Output the [x, y] coordinate of the center of the cell containing the given text.  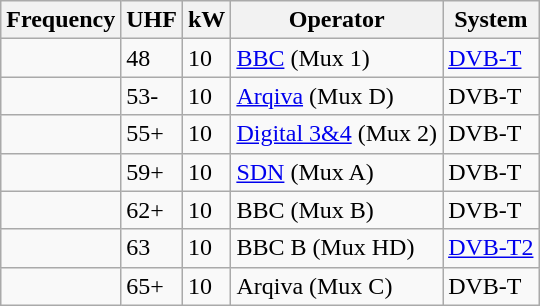
55+ [152, 134]
Digital 3&4 (Mux 2) [337, 134]
59+ [152, 172]
62+ [152, 210]
BBC (Mux B) [337, 210]
Frequency [61, 20]
System [491, 20]
Arqiva (Mux D) [337, 96]
53- [152, 96]
Arqiva (Mux C) [337, 286]
48 [152, 58]
kW [206, 20]
BBC (Mux 1) [337, 58]
SDN (Mux A) [337, 172]
63 [152, 248]
UHF [152, 20]
DVB-T2 [491, 248]
Operator [337, 20]
BBC B (Mux HD) [337, 248]
65+ [152, 286]
